Scan for the cell matching the given text and deliver its [x, y] coordinate at center. 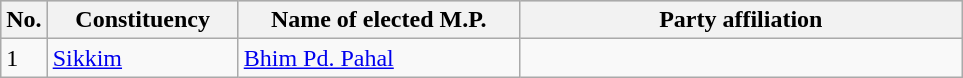
Constituency [142, 20]
No. [24, 20]
1 [24, 58]
Party affiliation [740, 20]
Sikkim [142, 58]
Name of elected M.P. [378, 20]
Bhim Pd. Pahal [378, 58]
